From the cell containing the given text, extract its center point as [X, Y] coordinate. 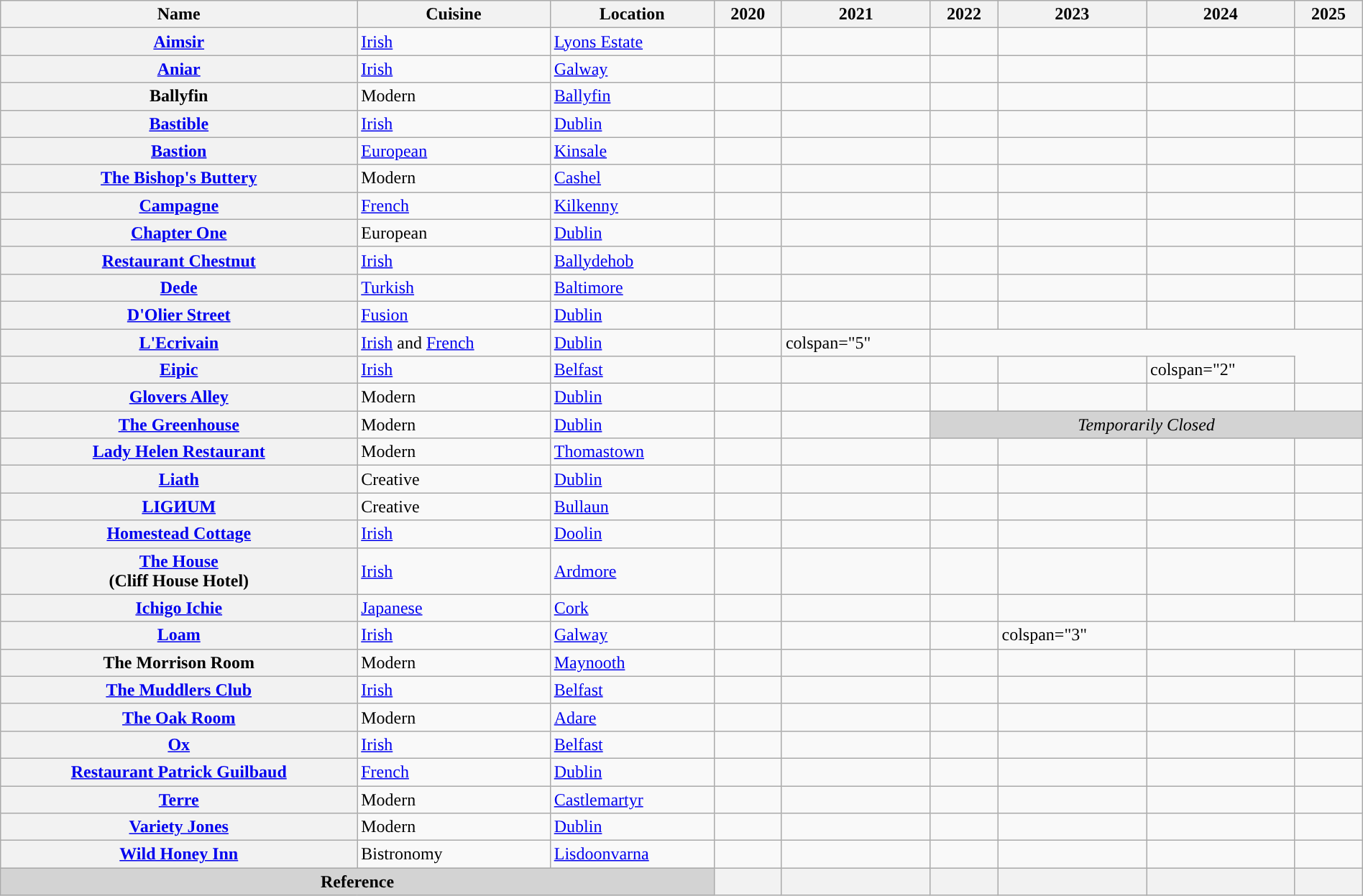
Reference [357, 882]
Dede [179, 287]
Fusion [454, 315]
Adare [632, 717]
colspan="3" [1072, 635]
Name [179, 14]
Maynooth [632, 662]
Thomastown [632, 452]
Castlemartyr [632, 800]
Irish and French [454, 343]
Ardmore [632, 571]
Lisdoonvarna [632, 854]
Glovers Alley [179, 397]
Kinsale [632, 151]
2024 [1220, 14]
2023 [1072, 14]
Aniar [179, 69]
The Oak Room [179, 717]
Chapter One [179, 233]
Ox [179, 744]
Cuisine [454, 14]
Temporarily Closed [1146, 425]
2021 [855, 14]
Bastible [179, 124]
Liath [179, 479]
Homestead Cottage [179, 534]
Bistronomy [454, 854]
The House(Cliff House Hotel) [179, 571]
The Greenhouse [179, 425]
Terre [179, 800]
Kilkenny [632, 205]
Ichigo Ichie [179, 608]
Variety Jones [179, 827]
The Morrison Room [179, 662]
Bastion [179, 151]
2025 [1328, 14]
Japanese [454, 608]
Campagne [179, 205]
Restaurant Chestnut [179, 260]
colspan="2" [1220, 370]
The Bishop's Buttery [179, 178]
L'Ecrivain [179, 343]
Baltimore [632, 287]
The Muddlers Club [179, 690]
2022 [964, 14]
Wild Honey Inn [179, 854]
Eipic [179, 370]
Location [632, 14]
Restaurant Patrick Guilbaud [179, 772]
Lady Helen Restaurant [179, 452]
Doolin [632, 534]
colspan="5" [855, 343]
LIGИUM [179, 507]
Bullaun [632, 507]
2020 [748, 14]
Cashel [632, 178]
Aimsir [179, 42]
D'Olier Street [179, 315]
Ballydehob [632, 260]
Lyons Estate [632, 42]
Turkish [454, 287]
Loam [179, 635]
Cork [632, 608]
